Identify which cell holds the provided text, then report its (x, y) central coordinate. 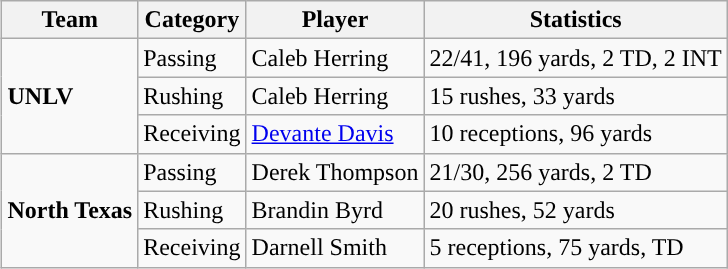
Statistics (576, 20)
Derek Thompson (335, 172)
15 rushes, 33 yards (576, 96)
UNLV (70, 96)
10 receptions, 96 yards (576, 134)
21/30, 256 yards, 2 TD (576, 172)
Brandin Byrd (335, 210)
20 rushes, 52 yards (576, 210)
Team (70, 20)
Player (335, 20)
22/41, 196 yards, 2 TD, 2 INT (576, 58)
Category (192, 20)
Darnell Smith (335, 248)
North Texas (70, 210)
Devante Davis (335, 134)
5 receptions, 75 yards, TD (576, 248)
